From the cell containing the given text, extract its center point as (x, y) coordinate. 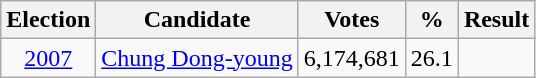
2007 (48, 58)
% (432, 20)
Result (496, 20)
Votes (352, 20)
6,174,681 (352, 58)
Election (48, 20)
26.1 (432, 58)
Chung Dong-young (197, 58)
Candidate (197, 20)
